Scan for the cell matching the given text and deliver its (X, Y) coordinate at center. 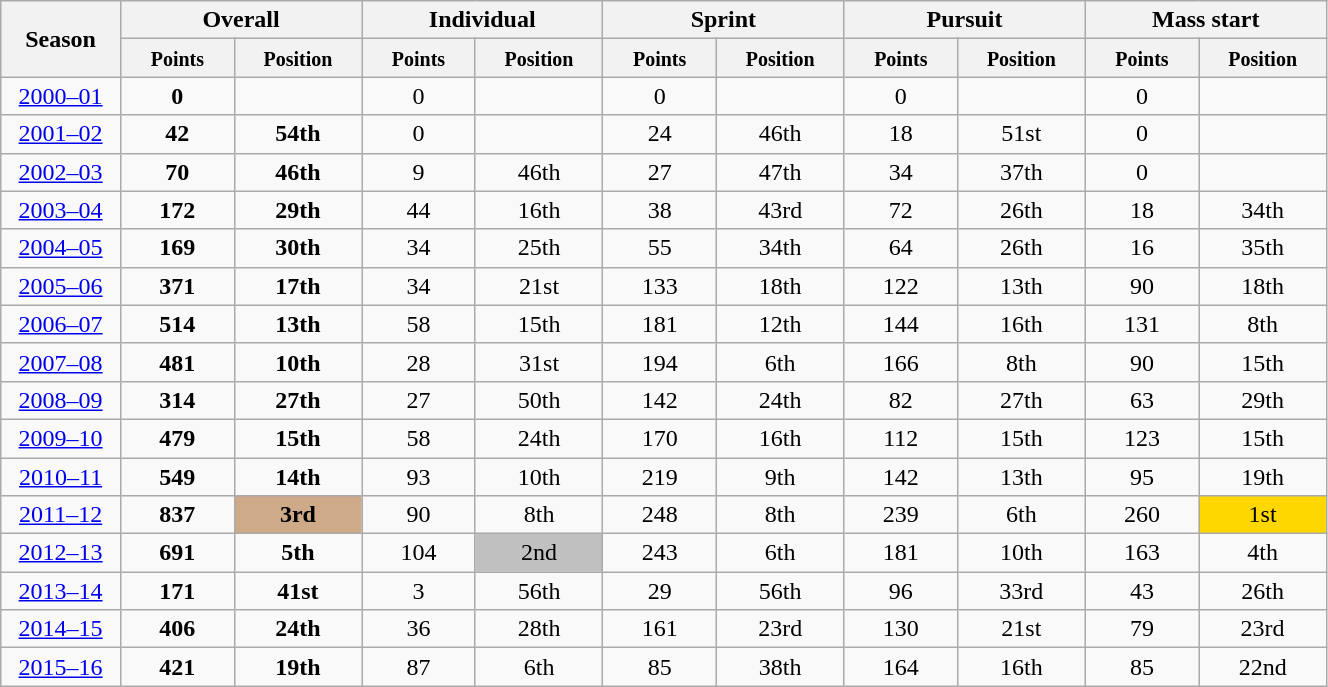
2nd (538, 553)
122 (901, 286)
Season (61, 39)
63 (1142, 400)
171 (177, 591)
50th (538, 400)
16 (1142, 248)
2015–16 (61, 667)
2014–15 (61, 629)
479 (177, 438)
24 (660, 134)
2005–06 (61, 286)
93 (419, 477)
3 (419, 591)
82 (901, 400)
2008–09 (61, 400)
42 (177, 134)
691 (177, 553)
2000–01 (61, 96)
2004–05 (61, 248)
2007–08 (61, 362)
131 (1142, 324)
130 (901, 629)
2009–10 (61, 438)
166 (901, 362)
30th (298, 248)
239 (901, 515)
2001–02 (61, 134)
104 (419, 553)
172 (177, 210)
37th (1022, 172)
2011–12 (61, 515)
96 (901, 591)
112 (901, 438)
43rd (780, 210)
123 (1142, 438)
25th (538, 248)
14th (298, 477)
5th (298, 553)
133 (660, 286)
Sprint (724, 20)
2013–14 (61, 591)
837 (177, 515)
161 (660, 629)
1st (1263, 515)
22nd (1263, 667)
95 (1142, 477)
219 (660, 477)
314 (177, 400)
54th (298, 134)
Mass start (1206, 20)
29 (660, 591)
70 (177, 172)
9 (419, 172)
79 (1142, 629)
28th (538, 629)
421 (177, 667)
371 (177, 286)
43 (1142, 591)
169 (177, 248)
44 (419, 210)
12th (780, 324)
72 (901, 210)
35th (1263, 248)
33rd (1022, 591)
Pursuit (964, 20)
47th (780, 172)
163 (1142, 553)
406 (177, 629)
2012–13 (61, 553)
4th (1263, 553)
248 (660, 515)
2010–11 (61, 477)
514 (177, 324)
38 (660, 210)
41st (298, 591)
164 (901, 667)
36 (419, 629)
9th (780, 477)
194 (660, 362)
260 (1142, 515)
243 (660, 553)
51st (1022, 134)
87 (419, 667)
144 (901, 324)
38th (780, 667)
2003–04 (61, 210)
3rd (298, 515)
55 (660, 248)
170 (660, 438)
17th (298, 286)
64 (901, 248)
Individual (482, 20)
Overall (240, 20)
2006–07 (61, 324)
549 (177, 477)
28 (419, 362)
2002–03 (61, 172)
481 (177, 362)
31st (538, 362)
